From the cell containing the given text, extract its center point as [X, Y] coordinate. 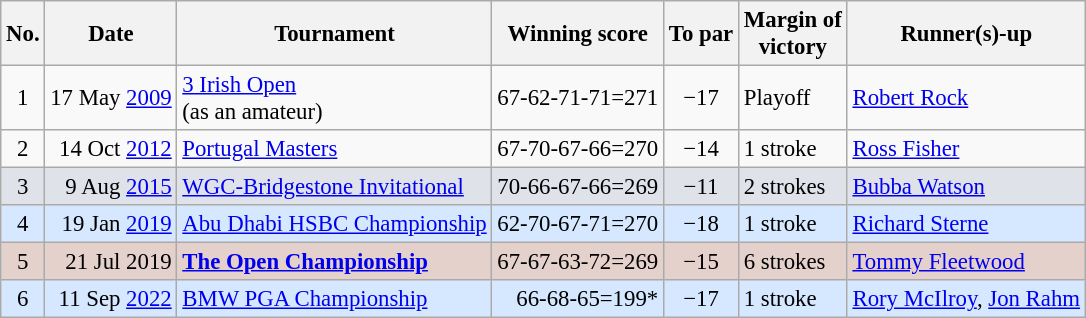
Playoff [792, 98]
Rory McIlroy, Jon Rahm [966, 299]
Abu Dhabi HSBC Championship [334, 224]
Tournament [334, 34]
No. [23, 34]
70-66-67-66=269 [578, 187]
Bubba Watson [966, 187]
3 Irish Open(as an amateur) [334, 98]
Richard Sterne [966, 224]
3 [23, 187]
−15 [700, 262]
67-62-71-71=271 [578, 98]
To par [700, 34]
1 [23, 98]
9 Aug 2015 [111, 187]
Winning score [578, 34]
The Open Championship [334, 262]
BMW PGA Championship [334, 299]
11 Sep 2022 [111, 299]
−14 [700, 149]
−11 [700, 187]
17 May 2009 [111, 98]
2 [23, 149]
Portugal Masters [334, 149]
62-70-67-71=270 [578, 224]
Margin ofvictory [792, 34]
WGC-Bridgestone Invitational [334, 187]
21 Jul 2019 [111, 262]
−18 [700, 224]
Date [111, 34]
67-67-63-72=269 [578, 262]
Tommy Fleetwood [966, 262]
Robert Rock [966, 98]
19 Jan 2019 [111, 224]
Ross Fisher [966, 149]
66-68-65=199* [578, 299]
5 [23, 262]
14 Oct 2012 [111, 149]
6 [23, 299]
2 strokes [792, 187]
4 [23, 224]
6 strokes [792, 262]
67-70-67-66=270 [578, 149]
Runner(s)-up [966, 34]
